Find where the given text appears and provide that cell's center as [x, y] coordinate. 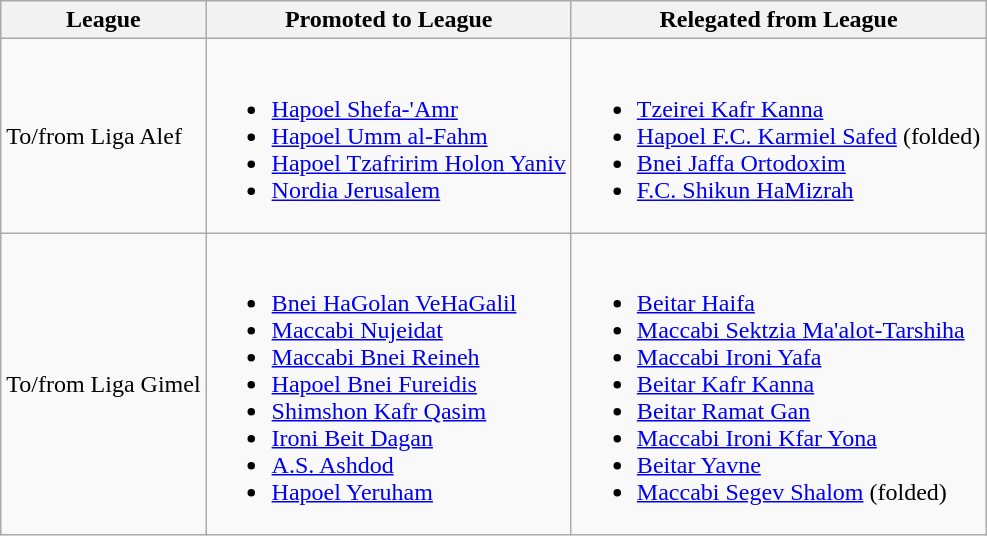
Promoted to League [388, 20]
Bnei HaGolan VeHaGalilMaccabi NujeidatMaccabi Bnei ReinehHapoel Bnei FureidisShimshon Kafr QasimIroni Beit DaganA.S. AshdodHapoel Yeruham [388, 384]
Tzeirei Kafr KannaHapoel F.C. Karmiel Safed (folded)Bnei Jaffa OrtodoximF.C. Shikun HaMizrah [778, 136]
To/from Liga Alef [104, 136]
Relegated from League [778, 20]
League [104, 20]
To/from Liga Gimel [104, 384]
Hapoel Shefa-'AmrHapoel Umm al-FahmHapoel Tzafririm Holon YanivNordia Jerusalem [388, 136]
